From the cell containing the given text, extract its center point as [X, Y] coordinate. 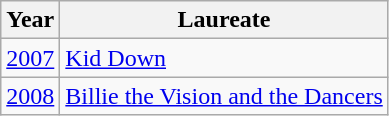
Billie the Vision and the Dancers [224, 96]
Kid Down [224, 58]
Year [30, 20]
2008 [30, 96]
Laureate [224, 20]
2007 [30, 58]
